From the cell containing the given text, extract its center point as [x, y] coordinate. 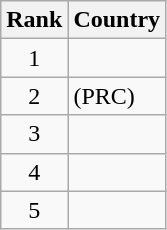
1 [34, 58]
(PRC) [117, 96]
Rank [34, 20]
Country [117, 20]
4 [34, 172]
2 [34, 96]
5 [34, 210]
3 [34, 134]
